Determine the [x, y] coordinate at the center of the cell enclosing the given text.  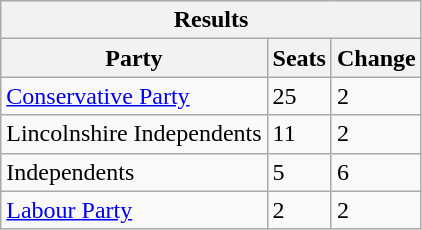
Change [376, 58]
6 [376, 172]
Conservative Party [134, 96]
Seats [299, 58]
5 [299, 172]
11 [299, 134]
Results [211, 20]
Party [134, 58]
25 [299, 96]
Labour Party [134, 210]
Independents [134, 172]
Lincolnshire Independents [134, 134]
